Scan for the cell matching the given text and deliver its [X, Y] coordinate at center. 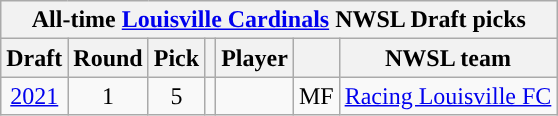
Player [255, 58]
Pick [176, 58]
Round [108, 58]
2021 [34, 96]
1 [108, 96]
All-time Louisville Cardinals NWSL Draft picks [279, 20]
Draft [34, 58]
5 [176, 96]
Racing Louisville FC [448, 96]
NWSL team [448, 58]
MF [316, 96]
